For the text-containing cell, return its midpoint in (X, Y) coordinate format. 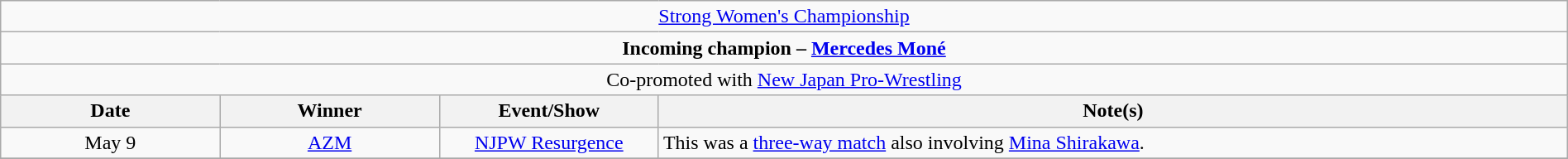
NJPW Resurgence (549, 142)
Winner (329, 111)
May 9 (111, 142)
Co-promoted with New Japan Pro-Wrestling (784, 79)
Event/Show (549, 111)
Incoming champion – Mercedes Moné (784, 48)
Date (111, 111)
AZM (329, 142)
Strong Women's Championship (784, 17)
This was a three-way match also involving Mina Shirakawa. (1113, 142)
Note(s) (1113, 111)
